Find where the given text appears and provide that cell's center as (x, y) coordinate. 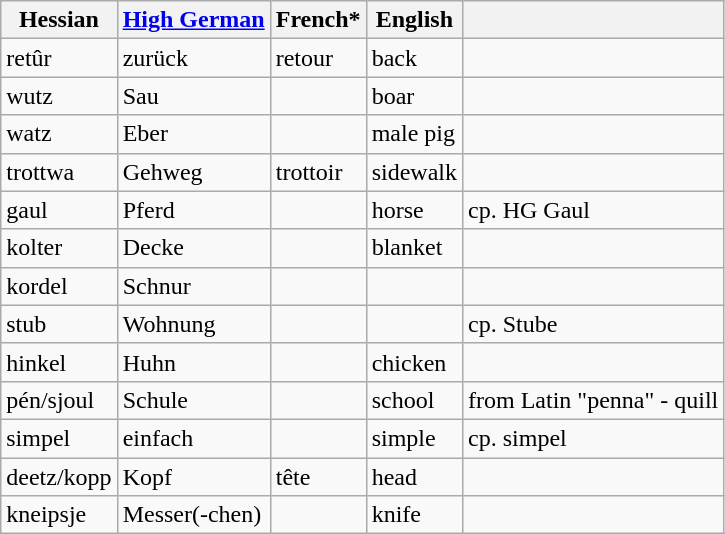
head (414, 477)
horse (414, 210)
knife (414, 515)
back (414, 58)
deetz/kopp (59, 477)
kneipsje (59, 515)
English (414, 20)
cp. simpel (594, 438)
High German (194, 20)
tête (318, 477)
Eber (194, 134)
French* (318, 20)
Gehweg (194, 172)
Kopf (194, 477)
simple (414, 438)
kordel (59, 286)
watz (59, 134)
Wohnung (194, 324)
boar (414, 96)
retour (318, 58)
Schnur (194, 286)
stub (59, 324)
sidewalk (414, 172)
Decke (194, 248)
Pferd (194, 210)
Messer(-chen) (194, 515)
hinkel (59, 362)
male pig (414, 134)
retûr (59, 58)
trottoir (318, 172)
Huhn (194, 362)
kolter (59, 248)
einfach (194, 438)
pén/sjoul (59, 400)
Schule (194, 400)
trottwa (59, 172)
blanket (414, 248)
zurück (194, 58)
from Latin "penna" - quill (594, 400)
cp. HG Gaul (594, 210)
wutz (59, 96)
Hessian (59, 20)
school (414, 400)
gaul (59, 210)
simpel (59, 438)
cp. Stube (594, 324)
Sau (194, 96)
chicken (414, 362)
